Extract the [X, Y] coordinate from the center of the cell holding the provided text.  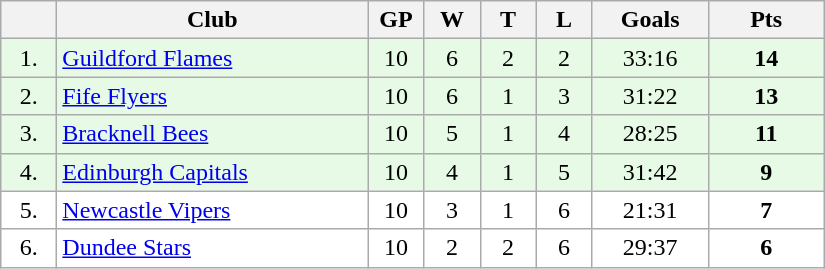
Newcastle Vipers [212, 210]
29:37 [650, 248]
Guildford Flames [212, 58]
Pts [766, 20]
31:22 [650, 96]
9 [766, 172]
7 [766, 210]
GP [396, 20]
W [452, 20]
14 [766, 58]
6. [29, 248]
1. [29, 58]
33:16 [650, 58]
Club [212, 20]
4. [29, 172]
13 [766, 96]
3. [29, 134]
Fife Flyers [212, 96]
Dundee Stars [212, 248]
Goals [650, 20]
5. [29, 210]
2. [29, 96]
L [564, 20]
21:31 [650, 210]
11 [766, 134]
Edinburgh Capitals [212, 172]
T [508, 20]
Bracknell Bees [212, 134]
28:25 [650, 134]
31:42 [650, 172]
